Scan for the cell matching the given text and deliver its [x, y] coordinate at center. 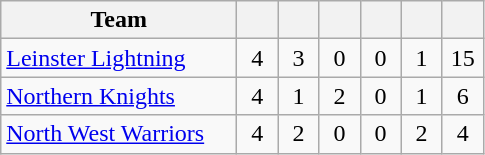
North West Warriors [119, 134]
Team [119, 20]
3 [298, 58]
Northern Knights [119, 96]
6 [462, 96]
15 [462, 58]
Leinster Lightning [119, 58]
